Provide the [x, y] coordinate of the cell's center where the given text is located.  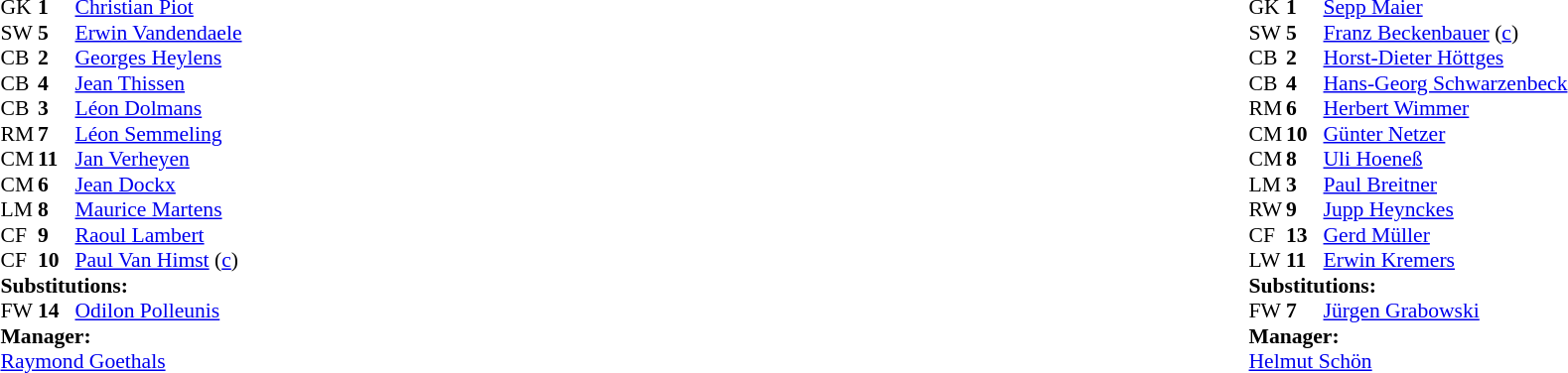
Herbert Wimmer [1446, 108]
Georges Heylens [159, 59]
Jürgen Grabowski [1446, 311]
Paul Van Himst (c) [159, 261]
Léon Semmeling [159, 134]
Raoul Lambert [159, 235]
Erwin Vandendaele [159, 33]
Erwin Kremers [1446, 261]
Léon Dolmans [159, 108]
Jan Verheyen [159, 160]
Jupp Heynckes [1446, 209]
Gerd Müller [1446, 235]
Jean Dockx [159, 185]
Franz Beckenbauer (c) [1446, 33]
Paul Breitner [1446, 185]
14 [57, 311]
Günter Netzer [1446, 134]
Maurice Martens [159, 209]
Hans-Georg Schwarzenbeck [1446, 83]
Horst-Dieter Höttges [1446, 59]
Jean Thissen [159, 83]
LW [1268, 261]
Uli Hoeneß [1446, 160]
RW [1268, 209]
13 [1305, 235]
Odilon Polleunis [159, 311]
